Provide the [x, y] coordinate of the cell's center where the given text is located.  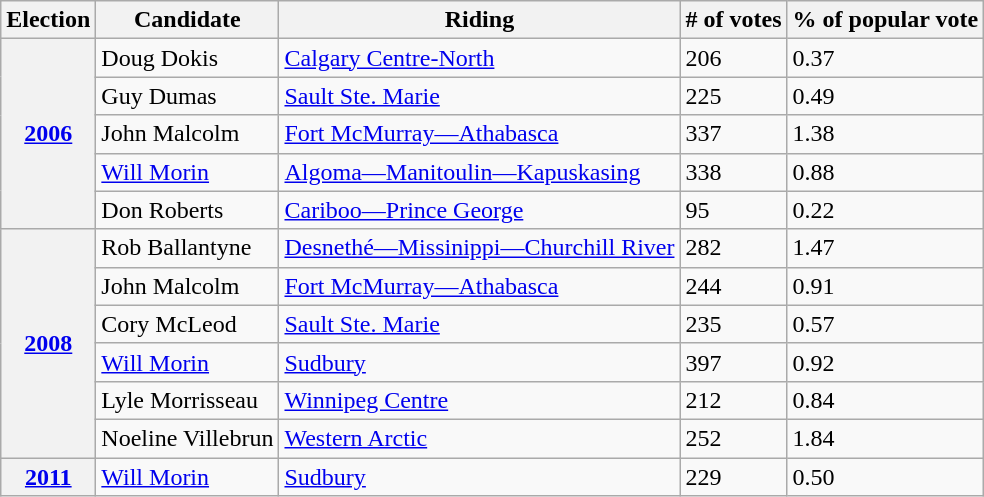
2011 [48, 477]
95 [734, 210]
Candidate [188, 20]
Cory McLeod [188, 324]
235 [734, 324]
Guy Dumas [188, 96]
0.50 [886, 477]
Election [48, 20]
337 [734, 134]
2006 [48, 134]
Rob Ballantyne [188, 248]
Lyle Morrisseau [188, 400]
1.47 [886, 248]
Algoma—Manitoulin—Kapuskasing [480, 172]
252 [734, 438]
# of votes [734, 20]
2008 [48, 343]
Western Arctic [480, 438]
225 [734, 96]
0.57 [886, 324]
Noeline Villebrun [188, 438]
Don Roberts [188, 210]
0.37 [886, 58]
Winnipeg Centre [480, 400]
282 [734, 248]
212 [734, 400]
244 [734, 286]
0.22 [886, 210]
206 [734, 58]
0.49 [886, 96]
0.92 [886, 362]
0.88 [886, 172]
Doug Dokis [188, 58]
Calgary Centre-North [480, 58]
229 [734, 477]
397 [734, 362]
Cariboo—Prince George [480, 210]
1.38 [886, 134]
1.84 [886, 438]
Riding [480, 20]
338 [734, 172]
Desnethé—Missinippi—Churchill River [480, 248]
% of popular vote [886, 20]
0.84 [886, 400]
0.91 [886, 286]
